Detect which cell encompasses the target text, then output its (X, Y) center coordinate. 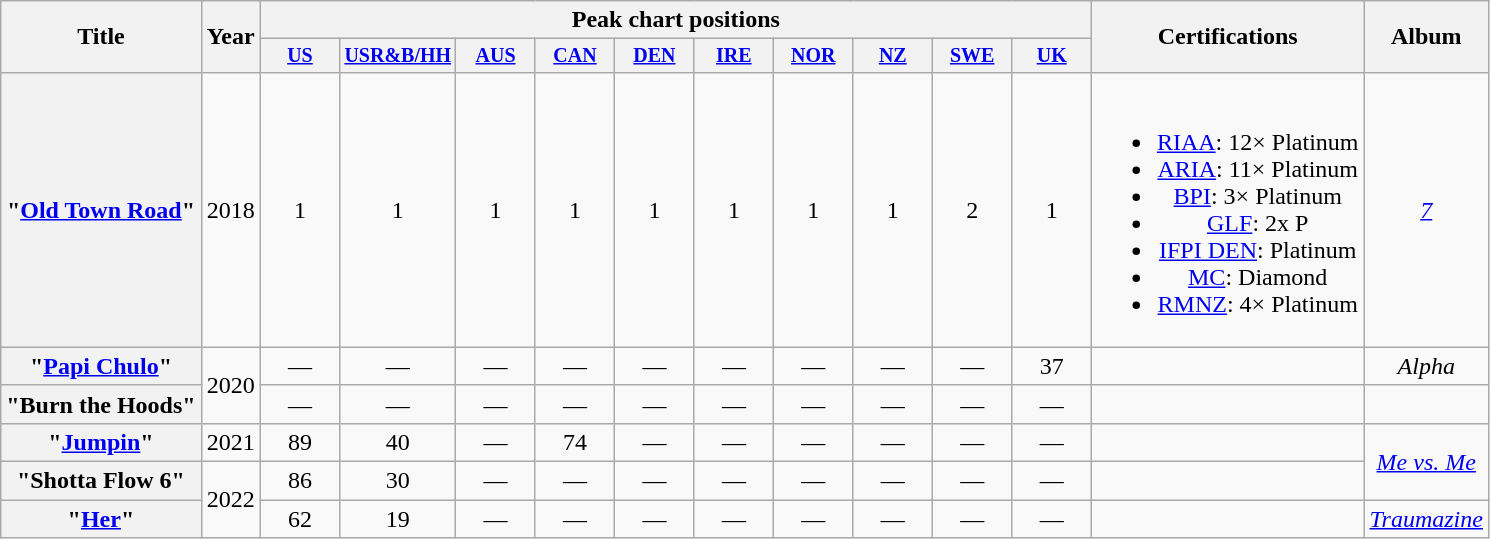
2018 (230, 210)
37 (1052, 366)
2020 (230, 385)
7 (1426, 210)
CAN (574, 56)
86 (300, 481)
Alpha (1426, 366)
2 (972, 210)
40 (398, 442)
AUS (496, 56)
IRE (734, 56)
NOR (814, 56)
30 (398, 481)
Peak chart positions (676, 20)
2022 (230, 500)
62 (300, 519)
RIAA: 12× PlatinumARIA: 11× PlatinumBPI: 3× PlatinumGLF: 2x P IFPI DEN: PlatinumMC: DiamondRMNZ: 4× Platinum (1228, 210)
Me vs. Me (1426, 461)
Traumazine (1426, 519)
Title (101, 37)
"Shotta Flow 6" (101, 481)
Year (230, 37)
UK (1052, 56)
"Her" (101, 519)
89 (300, 442)
USR&B/HH (398, 56)
"Old Town Road" (101, 210)
"Jumpin" (101, 442)
NZ (892, 56)
"Burn the Hoods" (101, 404)
DEN (654, 56)
19 (398, 519)
"Papi Chulo" (101, 366)
SWE (972, 56)
Album (1426, 37)
2021 (230, 442)
Certifications (1228, 37)
74 (574, 442)
US (300, 56)
